For the text-containing cell, return its midpoint in [x, y] coordinate format. 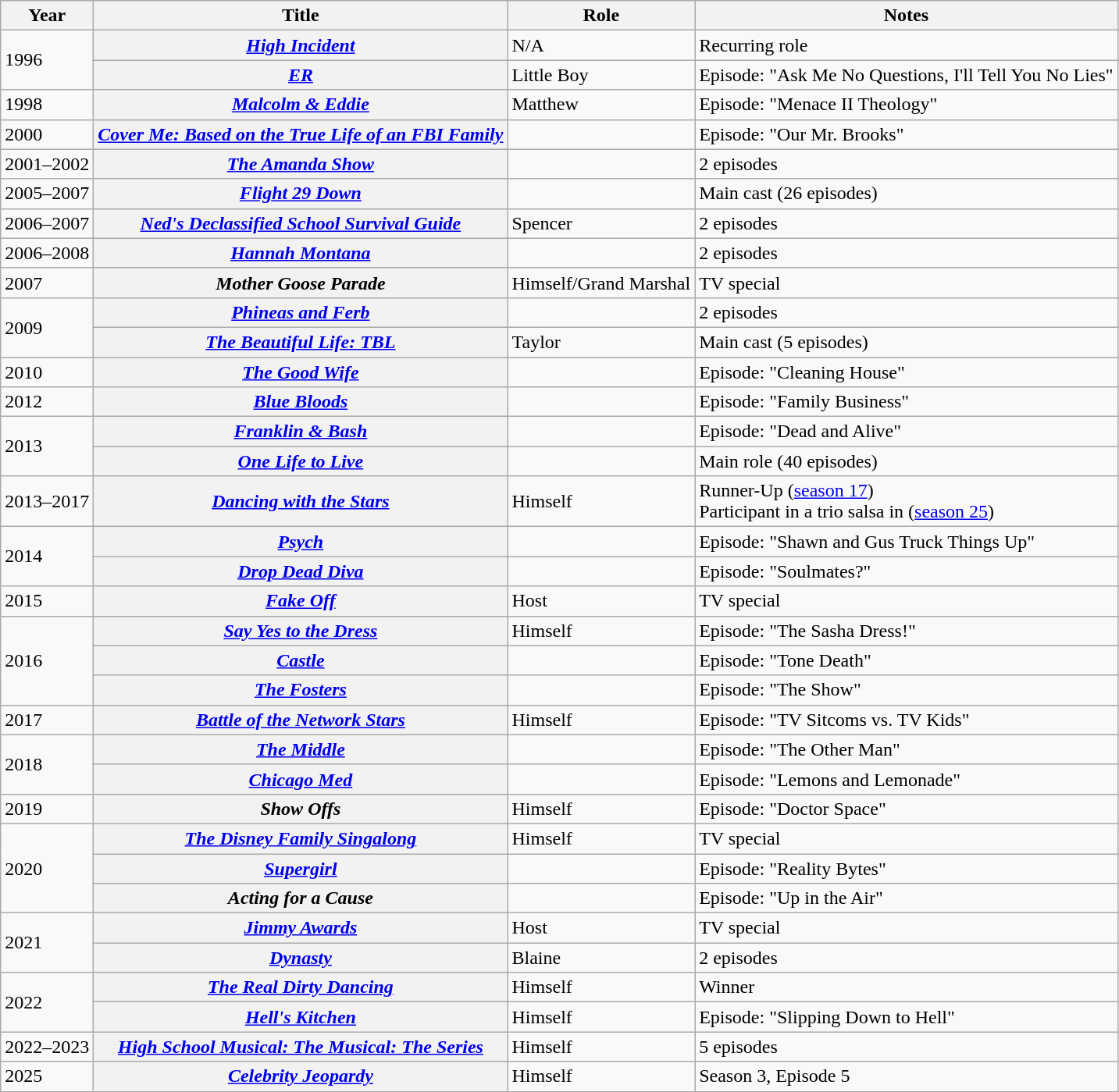
Episode: "Family Business" [907, 402]
Battle of the Network Stars [301, 720]
2001–2002 [47, 164]
Fake Off [301, 601]
Chicago Med [301, 779]
Episode: "The Other Man" [907, 749]
Year [47, 16]
Main cast (5 episodes) [907, 342]
N/A [601, 45]
Episode: "The Sasha Dress!" [907, 631]
Episode: "Doctor Space" [907, 809]
The Amanda Show [301, 164]
Season 3, Episode 5 [907, 1076]
The Disney Family Singalong [301, 838]
Jimmy Awards [301, 928]
Mother Goose Parade [301, 283]
2019 [47, 809]
Episode: "Cleaning House" [907, 372]
Episode: "Slipping Down to Hell" [907, 1017]
Episode: "The Show" [907, 690]
Ned's Declassified School Survival Guide [301, 223]
2022 [47, 1002]
Blue Bloods [301, 402]
Episode: "Up in the Air" [907, 898]
Recurring role [907, 45]
2012 [47, 402]
2010 [47, 372]
2015 [47, 601]
2020 [47, 868]
Little Boy [601, 75]
The Real Dirty Dancing [301, 987]
Castle [301, 660]
Drop Dead Diva [301, 571]
The Middle [301, 749]
Dynasty [301, 958]
Psych [301, 542]
Supergirl [301, 869]
2006–2007 [47, 223]
Franklin & Bash [301, 432]
2017 [47, 720]
Episode: "Soulmates?" [907, 571]
Episode: "TV Sitcoms vs. TV Kids" [907, 720]
High School Musical: The Musical: The Series [301, 1047]
Show Offs [301, 809]
2007 [47, 283]
Title [301, 16]
Spencer [601, 223]
Episode: "Menace II Theology" [907, 105]
Cover Me: Based on the True Life of an FBI Family [301, 134]
2006–2008 [47, 253]
Winner [907, 987]
1998 [47, 105]
Episode: "Tone Death" [907, 660]
Episode: "Our Mr. Brooks" [907, 134]
Runner-Up (season 17)Participant in a trio salsa in (season 25) [907, 501]
Main role (40 episodes) [907, 461]
Episode: "Ask Me No Questions, I'll Tell You No Lies" [907, 75]
2018 [47, 764]
Taylor [601, 342]
The Beautiful Life: TBL [301, 342]
The Good Wife [301, 372]
Malcolm & Eddie [301, 105]
Episode: "Shawn and Gus Truck Things Up" [907, 542]
2025 [47, 1076]
5 episodes [907, 1047]
Matthew [601, 105]
2013 [47, 446]
2005–2007 [47, 194]
Celebrity Jeopardy [301, 1076]
Main cast (26 episodes) [907, 194]
2013–2017 [47, 501]
Flight 29 Down [301, 194]
1996 [47, 60]
One Life to Live [301, 461]
Himself/Grand Marshal [601, 283]
Episode: "Reality Bytes" [907, 869]
Dancing with the Stars [301, 501]
The Fosters [301, 690]
ER [301, 75]
2009 [47, 327]
Acting for a Cause [301, 898]
Hell's Kitchen [301, 1017]
High Incident [301, 45]
Blaine [601, 958]
2016 [47, 660]
Phineas and Ferb [301, 312]
Episode: "Dead and Alive" [907, 432]
2021 [47, 943]
2022–2023 [47, 1047]
2000 [47, 134]
Hannah Montana [301, 253]
Role [601, 16]
Notes [907, 16]
2014 [47, 557]
Episode: "Lemons and Lemonade" [907, 779]
Say Yes to the Dress [301, 631]
